Extract the (X, Y) coordinate from the center of the cell holding the provided text.  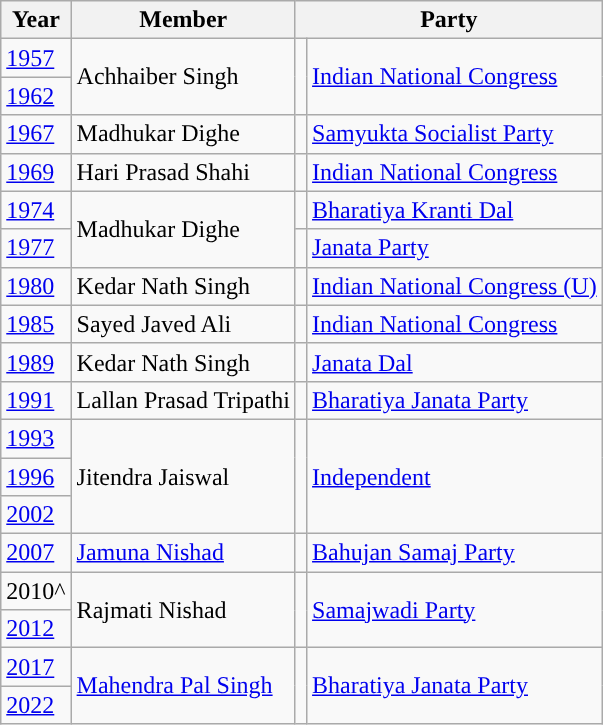
2007 (36, 553)
2012 (36, 629)
Achhaiber Singh (183, 77)
Rajmati Nishad (183, 610)
1991 (36, 400)
Hari Prasad Shahi (183, 172)
1985 (36, 324)
Jamuna Nishad (183, 553)
1980 (36, 286)
Jitendra Jaiswal (183, 476)
Bharatiya Kranti Dal (455, 210)
2010^ (36, 591)
Lallan Prasad Tripathi (183, 400)
Samyukta Socialist Party (455, 134)
1957 (36, 58)
Mahendra Pal Singh (183, 686)
1977 (36, 248)
2022 (36, 705)
2017 (36, 667)
1967 (36, 134)
Bahujan Samaj Party (455, 553)
Samajwadi Party (455, 610)
Janata Party (455, 248)
Sayed Javed Ali (183, 324)
1974 (36, 210)
Party (448, 20)
Janata Dal (455, 362)
1993 (36, 438)
Indian National Congress (U) (455, 286)
1969 (36, 172)
Member (183, 20)
Independent (455, 476)
Year (36, 20)
1962 (36, 96)
1996 (36, 477)
2002 (36, 515)
1989 (36, 362)
